For the text-containing cell, return its midpoint in (X, Y) coordinate format. 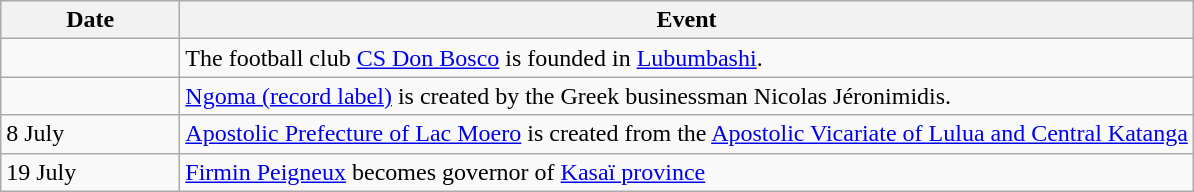
Firmin Peigneux becomes governor of Kasaï province (687, 172)
Apostolic Prefecture of Lac Moero is created from the Apostolic Vicariate of Lulua and Central Katanga (687, 134)
8 July (90, 134)
Date (90, 20)
Ngoma (record label) is created by the Greek businessman Nicolas Jéronimidis. (687, 96)
19 July (90, 172)
The football club CS Don Bosco is founded in Lubumbashi. (687, 58)
Event (687, 20)
